Determine the [X, Y] coordinate at the center of the cell enclosing the given text.  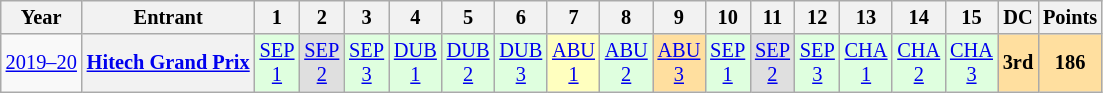
7 [574, 17]
DUB3 [520, 63]
ABU3 [680, 63]
11 [772, 17]
1 [278, 17]
6 [520, 17]
DUB2 [468, 63]
3rd [1018, 63]
ABU2 [626, 63]
CHA2 [918, 63]
CHA3 [972, 63]
15 [972, 17]
12 [818, 17]
13 [866, 17]
8 [626, 17]
14 [918, 17]
DC [1018, 17]
4 [416, 17]
3 [366, 17]
186 [1070, 63]
10 [728, 17]
ABU1 [574, 63]
Entrant [168, 17]
2019–20 [42, 63]
CHA1 [866, 63]
Hitech Grand Prix [168, 63]
2 [322, 17]
Points [1070, 17]
9 [680, 17]
5 [468, 17]
Year [42, 17]
DUB1 [416, 63]
